Return the (X, Y) coordinate for the center point of the cell that contains the specified text.  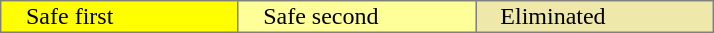
Eliminated (594, 17)
Safe second (356, 17)
Safe first (120, 17)
